Provide the [X, Y] coordinate of the cell's center where the given text is located.  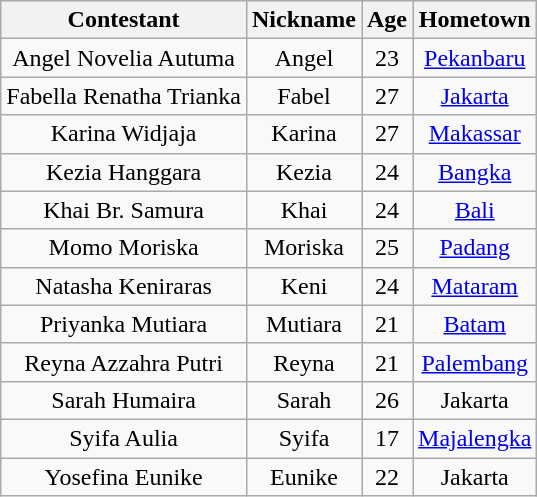
Bali [475, 210]
Makassar [475, 134]
23 [388, 58]
Kezia [304, 172]
Khai [304, 210]
Reyna Azzahra Putri [124, 362]
Momo Moriska [124, 248]
17 [388, 438]
Pekanbaru [475, 58]
Batam [475, 324]
Sarah [304, 400]
Mutiara [304, 324]
Moriska [304, 248]
22 [388, 477]
26 [388, 400]
Palembang [475, 362]
Karina [304, 134]
Padang [475, 248]
Eunike [304, 477]
Khai Br. Samura [124, 210]
Age [388, 20]
Natasha Keniraras [124, 286]
Angel Novelia Autuma [124, 58]
Bangka [475, 172]
Mataram [475, 286]
Fabel [304, 96]
25 [388, 248]
Syifa Aulia [124, 438]
Syifa [304, 438]
Reyna [304, 362]
Nickname [304, 20]
Yosefina Eunike [124, 477]
Hometown [475, 20]
Angel [304, 58]
Kezia Hanggara [124, 172]
Fabella Renatha Trianka [124, 96]
Sarah Humaira [124, 400]
Keni [304, 286]
Priyanka Mutiara [124, 324]
Karina Widjaja [124, 134]
Majalengka [475, 438]
Contestant [124, 20]
